Output the (x, y) coordinate of the center of the cell containing the given text.  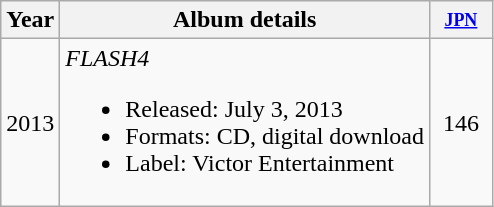
146 (462, 122)
Album details (245, 20)
JPN (462, 20)
Year (30, 20)
FLASH4Released: July 3, 2013Formats: CD, digital downloadLabel: Victor Entertainment (245, 122)
2013 (30, 122)
